Find where the given text appears and provide that cell's center as [x, y] coordinate. 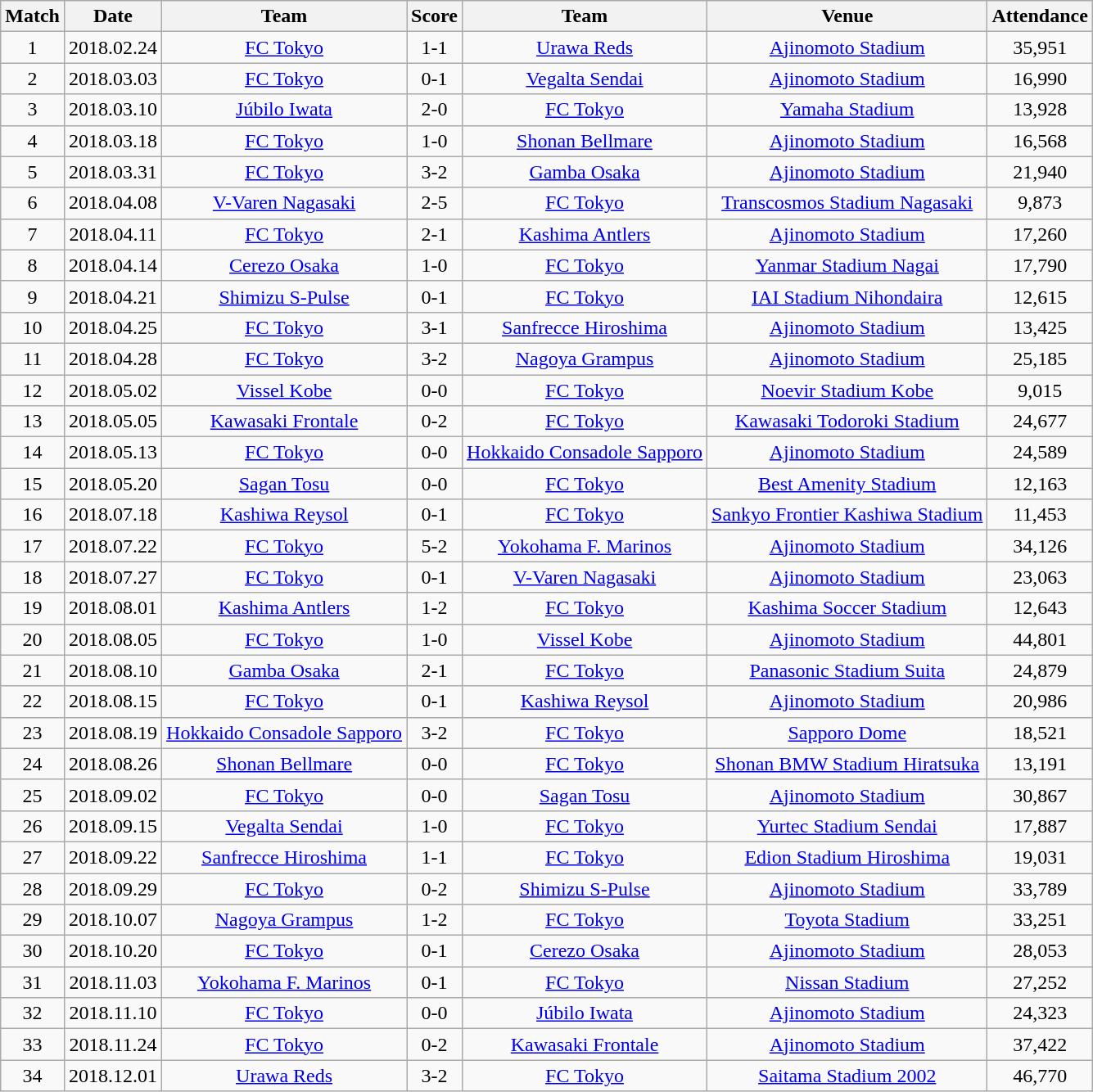
44,801 [1040, 639]
Yanmar Stadium Nagai [847, 265]
Yamaha Stadium [847, 110]
17 [33, 546]
2018.11.10 [113, 1013]
23 [33, 733]
2018.05.05 [113, 422]
2-5 [435, 203]
16,568 [1040, 141]
2 [33, 79]
11,453 [1040, 515]
33 [33, 1045]
18,521 [1040, 733]
Shonan BMW Stadium Hiratsuka [847, 764]
Venue [847, 16]
2018.08.15 [113, 702]
20,986 [1040, 702]
24,677 [1040, 422]
2018.07.27 [113, 577]
2018.04.28 [113, 359]
13,425 [1040, 327]
2018.03.18 [113, 141]
Toyota Stadium [847, 920]
Saitama Stadium 2002 [847, 1076]
24,589 [1040, 453]
19,031 [1040, 857]
27,252 [1040, 982]
21 [33, 670]
2018.05.02 [113, 390]
7 [33, 234]
9 [33, 296]
Sapporo Dome [847, 733]
2018.08.01 [113, 608]
10 [33, 327]
13 [33, 422]
2018.09.15 [113, 826]
11 [33, 359]
23,063 [1040, 577]
2018.08.26 [113, 764]
3-1 [435, 327]
22 [33, 702]
Yurtec Stadium Sendai [847, 826]
13,191 [1040, 764]
2018.08.10 [113, 670]
2018.09.29 [113, 888]
2018.04.21 [113, 296]
2018.07.22 [113, 546]
16,990 [1040, 79]
2018.03.31 [113, 172]
29 [33, 920]
18 [33, 577]
Best Amenity Stadium [847, 484]
Kawasaki Todoroki Stadium [847, 422]
24,879 [1040, 670]
46,770 [1040, 1076]
2018.04.11 [113, 234]
2018.12.01 [113, 1076]
4 [33, 141]
31 [33, 982]
30,867 [1040, 795]
2018.10.20 [113, 951]
2018.07.18 [113, 515]
24,323 [1040, 1013]
2018.03.03 [113, 79]
16 [33, 515]
Date [113, 16]
35,951 [1040, 47]
Edion Stadium Hiroshima [847, 857]
12,643 [1040, 608]
17,887 [1040, 826]
17,260 [1040, 234]
Match [33, 16]
6 [33, 203]
2018.10.07 [113, 920]
IAI Stadium Nihondaira [847, 296]
2018.05.13 [113, 453]
2018.08.19 [113, 733]
Transcosmos Stadium Nagasaki [847, 203]
28 [33, 888]
5 [33, 172]
Score [435, 16]
2018.03.10 [113, 110]
2018.08.05 [113, 639]
2018.09.22 [113, 857]
34,126 [1040, 546]
2018.04.08 [113, 203]
2018.11.03 [113, 982]
Nissan Stadium [847, 982]
17,790 [1040, 265]
21,940 [1040, 172]
13,928 [1040, 110]
2018.11.24 [113, 1045]
34 [33, 1076]
25 [33, 795]
9,015 [1040, 390]
Kashima Soccer Stadium [847, 608]
3 [33, 110]
2018.04.14 [113, 265]
27 [33, 857]
15 [33, 484]
2018.04.25 [113, 327]
2018.09.02 [113, 795]
2018.02.24 [113, 47]
Noevir Stadium Kobe [847, 390]
37,422 [1040, 1045]
1 [33, 47]
33,251 [1040, 920]
30 [33, 951]
12,615 [1040, 296]
5-2 [435, 546]
8 [33, 265]
12 [33, 390]
26 [33, 826]
19 [33, 608]
2-0 [435, 110]
20 [33, 639]
Panasonic Stadium Suita [847, 670]
12,163 [1040, 484]
9,873 [1040, 203]
33,789 [1040, 888]
28,053 [1040, 951]
Sankyo Frontier Kashiwa Stadium [847, 515]
14 [33, 453]
32 [33, 1013]
Attendance [1040, 16]
25,185 [1040, 359]
2018.05.20 [113, 484]
24 [33, 764]
